Return the (X, Y) coordinate for the center point of the cell that contains the specified text.  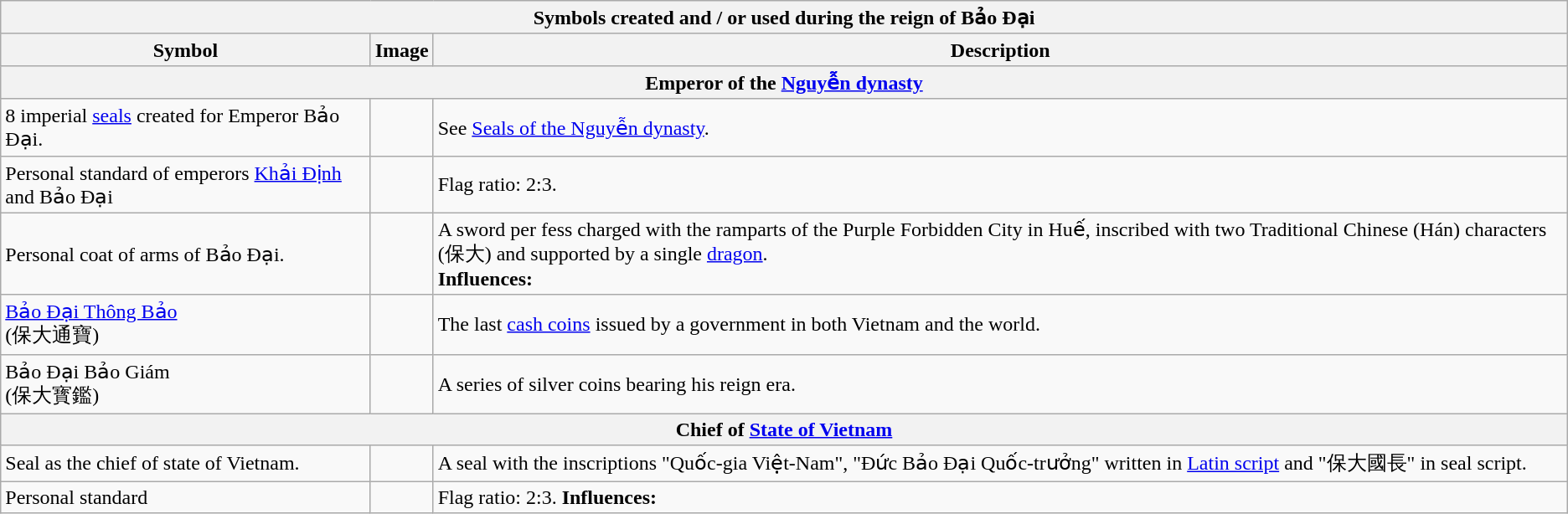
Flag ratio: 2:3. Influences: (1000, 497)
Description (1000, 49)
A series of silver coins bearing his reign era. (1000, 383)
Flag ratio: 2:3. (1000, 184)
Symbol (186, 49)
Personal standard (186, 497)
A seal with the inscriptions "Quốc-gia Việt-Nam", "Đức Bảo Đại Quốc-trưởng" written in Latin script and "保大國長" in seal script. (1000, 464)
Personal coat of arms of Bảo Đại. (186, 254)
Personal standard of emperors Khải Định and Bảo Đại (186, 184)
Chief of State of Vietnam (784, 429)
Symbols created and / or used during the reign of Bảo Đại (784, 18)
Bảo Đại Thông Bảo(保大通寶) (186, 325)
Seal as the chief of state of Vietnam. (186, 464)
See Seals of the Nguyễn dynasty. (1000, 127)
Emperor of the Nguyễn dynasty (784, 82)
The last cash coins issued by a government in both Vietnam and the world. (1000, 325)
8 imperial seals created for Emperor Bảo Đại. (186, 127)
Bảo Đại Bảo Giám(保大寳鑑) (186, 383)
Image (402, 49)
